For the text-containing cell, return its midpoint in [x, y] coordinate format. 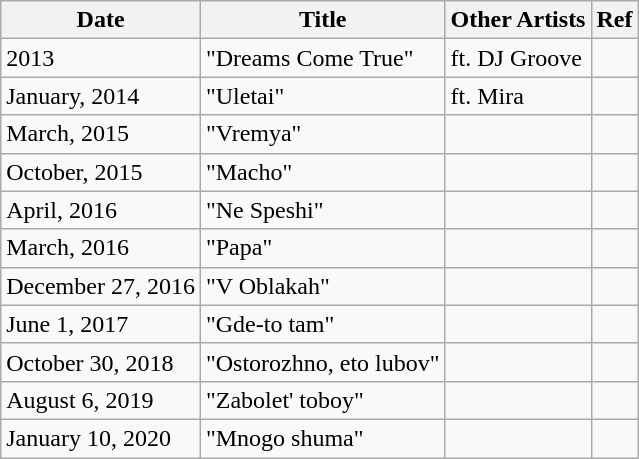
October 30, 2018 [101, 362]
"Uletai" [322, 96]
"Dreams Come True" [322, 58]
March, 2015 [101, 134]
ft. Mira [518, 96]
Date [101, 20]
"V Oblakah" [322, 286]
"Ne Speshi" [322, 210]
October, 2015 [101, 172]
August 6, 2019 [101, 400]
"Vremya" [322, 134]
March, 2016 [101, 248]
January 10, 2020 [101, 438]
"Ostorozhno, eto lubov" [322, 362]
"Zabolet' toboy" [322, 400]
December 27, 2016 [101, 286]
"Mnogo shuma" [322, 438]
ft. DJ Groove [518, 58]
2013 [101, 58]
Title [322, 20]
"Macho" [322, 172]
"Papa" [322, 248]
June 1, 2017 [101, 324]
Other Artists [518, 20]
"Gde-to tam" [322, 324]
January, 2014 [101, 96]
Ref [614, 20]
April, 2016 [101, 210]
